Search for the cell housing the specified text and yield its [X, Y] center coordinate. 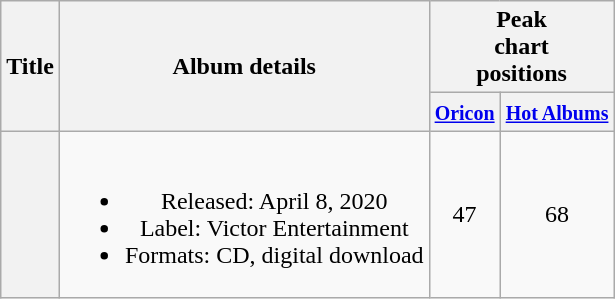
Hot Albums [557, 112]
47 [464, 214]
Title [30, 66]
Album details [244, 66]
Peak chart positions [522, 47]
Released: April 8, 2020Label: Victor EntertainmentFormats: CD, digital download [244, 214]
68 [557, 214]
Oricon [464, 112]
